Search for the cell housing the specified text and yield its [X, Y] center coordinate. 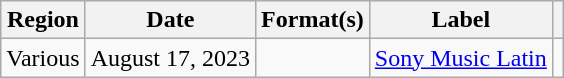
Date [170, 20]
Label [460, 20]
Region [43, 20]
Various [43, 58]
August 17, 2023 [170, 58]
Sony Music Latin [460, 58]
Format(s) [313, 20]
